Return the [X, Y] coordinate for the center point of the cell that contains the specified text.  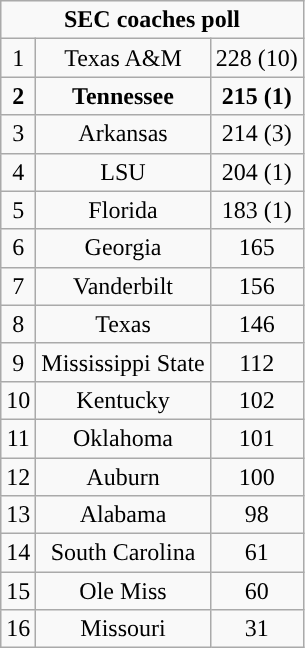
9 [18, 362]
102 [256, 400]
101 [256, 438]
15 [18, 591]
14 [18, 553]
5 [18, 210]
31 [256, 629]
11 [18, 438]
Georgia [123, 248]
Ole Miss [123, 591]
10 [18, 400]
7 [18, 286]
12 [18, 477]
Texas A&M [123, 58]
Missouri [123, 629]
LSU [123, 172]
2 [18, 96]
Vanderbilt [123, 286]
100 [256, 477]
98 [256, 515]
Kentucky [123, 400]
4 [18, 172]
1 [18, 58]
Alabama [123, 515]
16 [18, 629]
6 [18, 248]
Oklahoma [123, 438]
Texas [123, 324]
SEC coaches poll [152, 20]
61 [256, 553]
Mississippi State [123, 362]
215 (1) [256, 96]
Florida [123, 210]
3 [18, 134]
112 [256, 362]
156 [256, 286]
13 [18, 515]
Auburn [123, 477]
Arkansas [123, 134]
214 (3) [256, 134]
South Carolina [123, 553]
146 [256, 324]
Tennessee [123, 96]
8 [18, 324]
204 (1) [256, 172]
165 [256, 248]
183 (1) [256, 210]
228 (10) [256, 58]
60 [256, 591]
